Return the (x, y) coordinate for the center point of the cell that contains the specified text.  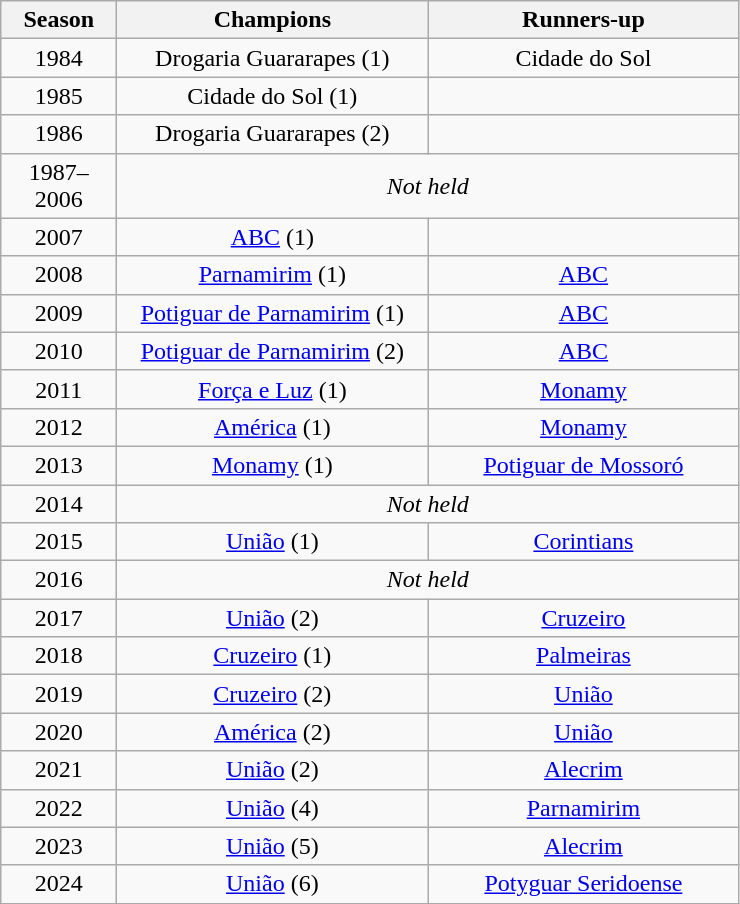
Potiguar de Parnamirim (1) (272, 313)
Corintians (584, 542)
2012 (59, 427)
Parnamirim (584, 808)
Cruzeiro (1) (272, 656)
2023 (59, 846)
América (2) (272, 732)
2022 (59, 808)
2014 (59, 503)
2009 (59, 313)
2020 (59, 732)
2024 (59, 884)
1985 (59, 96)
Potiguar de Parnamirim (2) (272, 351)
Cruzeiro (584, 618)
Potyguar Seridoense (584, 884)
2015 (59, 542)
União (6) (272, 884)
União (1) (272, 542)
2021 (59, 770)
Champions (272, 20)
Season (59, 20)
2010 (59, 351)
Drogaria Guararapes (1) (272, 58)
2007 (59, 237)
Palmeiras (584, 656)
2017 (59, 618)
ABC (1) (272, 237)
Parnamirim (1) (272, 275)
2011 (59, 389)
União (4) (272, 808)
2008 (59, 275)
Drogaria Guararapes (2) (272, 134)
1984 (59, 58)
União (5) (272, 846)
Força e Luz (1) (272, 389)
Cruzeiro (2) (272, 694)
1986 (59, 134)
Cidade do Sol (584, 58)
Monamy (1) (272, 465)
1987–2006 (59, 186)
2018 (59, 656)
Potiguar de Mossoró (584, 465)
Cidade do Sol (1) (272, 96)
Runners-up (584, 20)
2013 (59, 465)
2019 (59, 694)
América (1) (272, 427)
2016 (59, 580)
